Capture the cell that displays the provided text and extract its (X, Y) central coordinate. 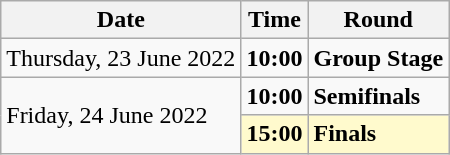
Round (378, 20)
Friday, 24 June 2022 (121, 115)
15:00 (274, 134)
Finals (378, 134)
Thursday, 23 June 2022 (121, 58)
Semifinals (378, 96)
Group Stage (378, 58)
Time (274, 20)
Date (121, 20)
